Search for the cell housing the specified text and yield its (x, y) center coordinate. 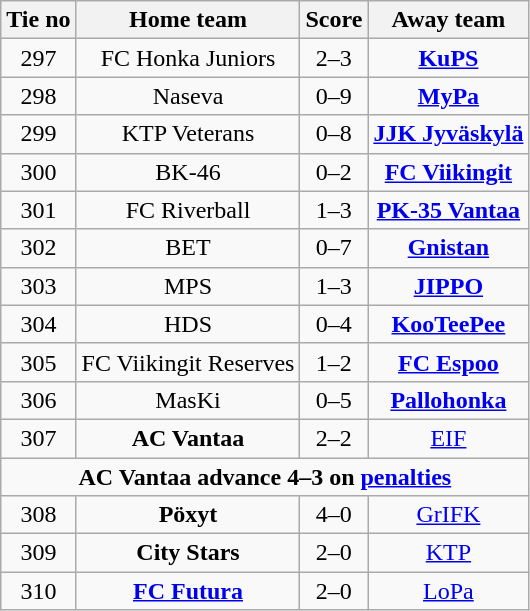
FC Riverball (188, 210)
0–9 (334, 96)
Score (334, 20)
Pallohonka (448, 400)
0–5 (334, 400)
City Stars (188, 553)
300 (38, 172)
FC Honka Juniors (188, 58)
MasKi (188, 400)
MyPa (448, 96)
AC Vantaa advance 4–3 on penalties (265, 477)
306 (38, 400)
FC Viikingit Reserves (188, 362)
LoPa (448, 591)
Home team (188, 20)
309 (38, 553)
Tie no (38, 20)
1–2 (334, 362)
KuPS (448, 58)
297 (38, 58)
4–0 (334, 515)
GrIFK (448, 515)
2–2 (334, 438)
JJK Jyväskylä (448, 134)
PK-35 Vantaa (448, 210)
FC Futura (188, 591)
BK-46 (188, 172)
304 (38, 324)
MPS (188, 286)
HDS (188, 324)
0–8 (334, 134)
307 (38, 438)
KTP Veterans (188, 134)
AC Vantaa (188, 438)
JIPPO (448, 286)
EIF (448, 438)
0–7 (334, 248)
0–2 (334, 172)
FC Viikingit (448, 172)
303 (38, 286)
0–4 (334, 324)
301 (38, 210)
KooTeePee (448, 324)
Away team (448, 20)
2–3 (334, 58)
302 (38, 248)
Naseva (188, 96)
BET (188, 248)
KTP (448, 553)
308 (38, 515)
298 (38, 96)
310 (38, 591)
FC Espoo (448, 362)
Pöxyt (188, 515)
305 (38, 362)
Gnistan (448, 248)
299 (38, 134)
